Output the (x, y) coordinate of the center of the cell containing the given text.  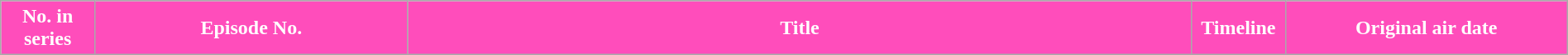
Original air date (1426, 28)
No. in series (48, 28)
Title (799, 28)
Timeline (1239, 28)
Episode No. (251, 28)
